Return [x, y] of the center of cell containing provided text 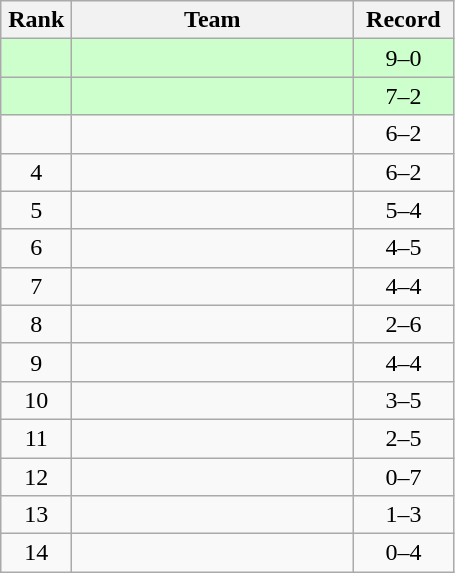
5 [36, 210]
0–7 [404, 477]
Record [404, 20]
14 [36, 553]
11 [36, 438]
6 [36, 248]
4 [36, 172]
4–5 [404, 248]
7 [36, 286]
7–2 [404, 96]
2–6 [404, 324]
Team [212, 20]
2–5 [404, 438]
3–5 [404, 400]
0–4 [404, 553]
8 [36, 324]
12 [36, 477]
1–3 [404, 515]
9–0 [404, 58]
Rank [36, 20]
5–4 [404, 210]
13 [36, 515]
10 [36, 400]
9 [36, 362]
